Locate the cell with the specified text and output its [X, Y] center coordinate. 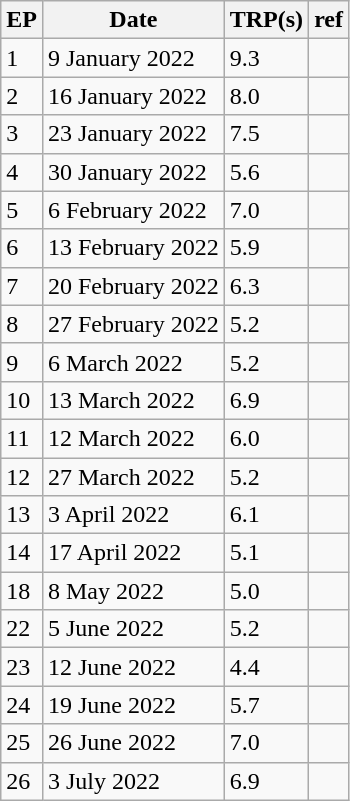
16 January 2022 [133, 96]
18 [22, 591]
8 [22, 324]
4 [22, 172]
6 [22, 248]
25 [22, 743]
9 [22, 362]
Date [133, 20]
12 March 2022 [133, 438]
4.4 [266, 667]
5.6 [266, 172]
27 February 2022 [133, 324]
5.1 [266, 553]
26 [22, 781]
20 February 2022 [133, 286]
26 June 2022 [133, 743]
5.7 [266, 705]
5.0 [266, 591]
13 [22, 515]
22 [22, 629]
13 March 2022 [133, 400]
2 [22, 96]
7.5 [266, 134]
27 March 2022 [133, 477]
5 [22, 210]
6.1 [266, 515]
7 [22, 286]
14 [22, 553]
13 February 2022 [133, 248]
23 [22, 667]
3 April 2022 [133, 515]
11 [22, 438]
EP [22, 20]
23 January 2022 [133, 134]
6 February 2022 [133, 210]
3 July 2022 [133, 781]
5 June 2022 [133, 629]
12 [22, 477]
19 June 2022 [133, 705]
24 [22, 705]
10 [22, 400]
6.0 [266, 438]
ref [329, 20]
3 [22, 134]
8.0 [266, 96]
17 April 2022 [133, 553]
5.9 [266, 248]
6 March 2022 [133, 362]
8 May 2022 [133, 591]
12 June 2022 [133, 667]
6.3 [266, 286]
TRP(s) [266, 20]
9.3 [266, 58]
30 January 2022 [133, 172]
1 [22, 58]
9 January 2022 [133, 58]
